Capture the cell that displays the provided text and extract its [X, Y] central coordinate. 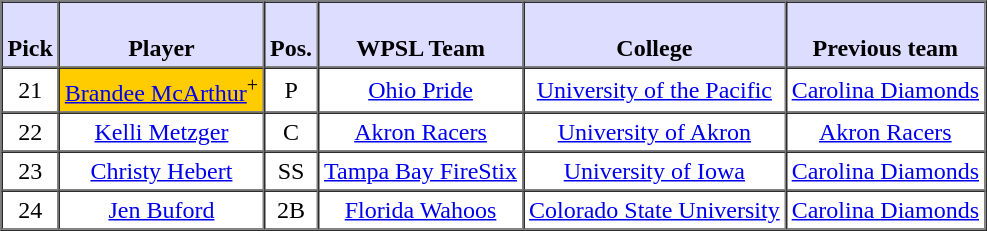
22 [30, 132]
Pos. [291, 35]
College [654, 35]
Previous team [886, 35]
24 [30, 210]
Colorado State University [654, 210]
Player [162, 35]
2B [291, 210]
Tampa Bay FireStix [420, 172]
Ohio Pride [420, 90]
Florida Wahoos [420, 210]
Pick [30, 35]
University of Iowa [654, 172]
Jen Buford [162, 210]
Brandee McArthur+ [162, 90]
University of Akron [654, 132]
C [291, 132]
P [291, 90]
Christy Hebert [162, 172]
Kelli Metzger [162, 132]
23 [30, 172]
University of the Pacific [654, 90]
WPSL Team [420, 35]
21 [30, 90]
SS [291, 172]
